Identify which cell holds the provided text, then report its (x, y) central coordinate. 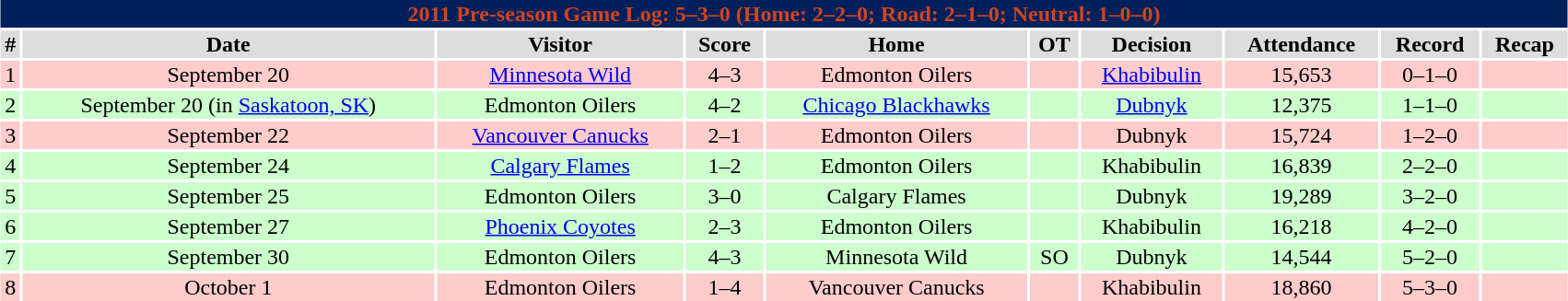
2–3 (724, 226)
4 (11, 166)
7 (11, 257)
September 30 (228, 257)
3–0 (724, 196)
19,289 (1302, 196)
OT (1054, 44)
Visitor (560, 44)
1–2 (724, 166)
15,724 (1302, 135)
3–2–0 (1430, 196)
Date (228, 44)
Home (897, 44)
2–1 (724, 135)
September 25 (228, 196)
Chicago Blackhawks (897, 105)
5 (11, 196)
2 (11, 105)
1–2–0 (1430, 135)
September 20 (228, 75)
5–3–0 (1430, 287)
6 (11, 226)
Attendance (1302, 44)
1–1–0 (1430, 105)
1 (11, 75)
12,375 (1302, 105)
Decision (1152, 44)
16,218 (1302, 226)
# (11, 44)
3 (11, 135)
September 24 (228, 166)
16,839 (1302, 166)
18,860 (1302, 287)
4–2–0 (1430, 226)
15,653 (1302, 75)
September 20 (in Saskatoon, SK) (228, 105)
September 27 (228, 226)
8 (11, 287)
2–2–0 (1430, 166)
4–2 (724, 105)
0–1–0 (1430, 75)
October 1 (228, 287)
SO (1054, 257)
1–4 (724, 287)
Score (724, 44)
2011 Pre-season Game Log: 5–3–0 (Home: 2–2–0; Road: 2–1–0; Neutral: 1–0–0) (784, 14)
Phoenix Coyotes (560, 226)
Recap (1526, 44)
September 22 (228, 135)
5–2–0 (1430, 257)
Record (1430, 44)
14,544 (1302, 257)
